Return the (X, Y) coordinate for the center point of the cell that contains the specified text.  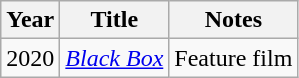
2020 (30, 58)
Notes (234, 20)
Black Box (114, 58)
Title (114, 20)
Feature film (234, 58)
Year (30, 20)
